Determine the (x, y) coordinate at the center of the cell enclosing the given text.  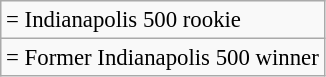
= Former Indianapolis 500 winner (162, 58)
= Indianapolis 500 rookie (162, 20)
